Identify which cell holds the provided text, then report its [x, y] central coordinate. 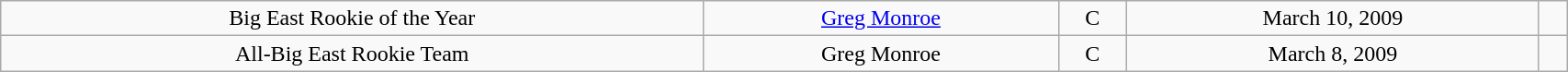
March 10, 2009 [1332, 18]
All-Big East Rookie Team [353, 54]
March 8, 2009 [1332, 54]
Big East Rookie of the Year [353, 18]
